Provide the (x, y) coordinate of the cell's center where the given text is located.  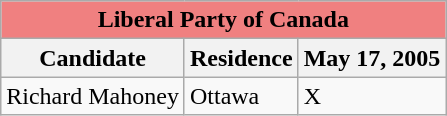
Residence (241, 58)
Richard Mahoney (93, 96)
May 17, 2005 (372, 58)
Ottawa (241, 96)
Candidate (93, 58)
X (372, 96)
Liberal Party of Canada (224, 20)
